From the cell containing the given text, extract its center point as (x, y) coordinate. 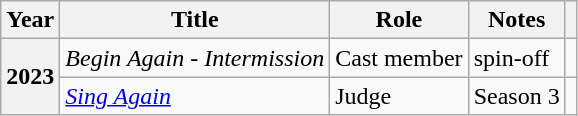
Sing Again (195, 96)
Cast member (399, 58)
Notes (516, 20)
Begin Again - Intermission (195, 58)
Judge (399, 96)
2023 (30, 77)
Season 3 (516, 96)
Role (399, 20)
spin-off (516, 58)
Year (30, 20)
Title (195, 20)
